From the cell containing the given text, extract its center point as [X, Y] coordinate. 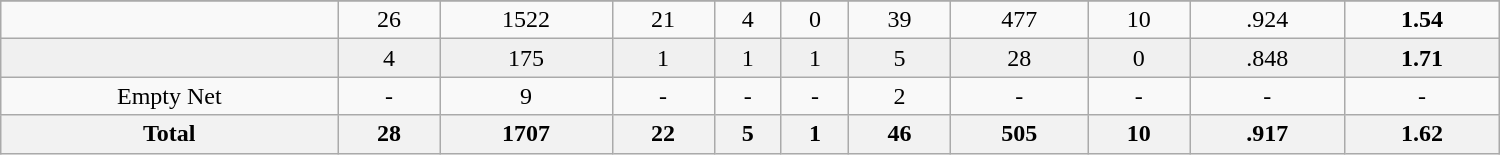
1.54 [1422, 20]
22 [663, 134]
175 [526, 58]
46 [900, 134]
477 [1020, 20]
.924 [1268, 20]
1707 [526, 134]
21 [663, 20]
39 [900, 20]
2 [900, 96]
Empty Net [170, 96]
1.71 [1422, 58]
26 [389, 20]
1.62 [1422, 134]
9 [526, 96]
.848 [1268, 58]
505 [1020, 134]
.917 [1268, 134]
Total [170, 134]
1522 [526, 20]
